From the cell containing the given text, extract its center point as [X, Y] coordinate. 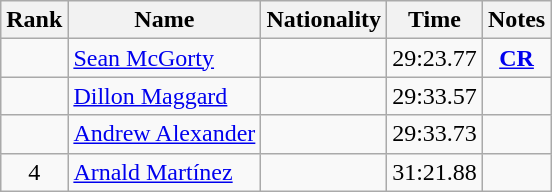
29:33.73 [435, 134]
Rank [34, 20]
29:23.77 [435, 58]
Dillon Maggard [164, 96]
Nationality [324, 20]
Name [164, 20]
Arnald Martínez [164, 172]
CR [516, 58]
31:21.88 [435, 172]
29:33.57 [435, 96]
Time [435, 20]
Notes [516, 20]
4 [34, 172]
Andrew Alexander [164, 134]
Sean McGorty [164, 58]
